Extract the [x, y] coordinate from the center of the cell holding the provided text.  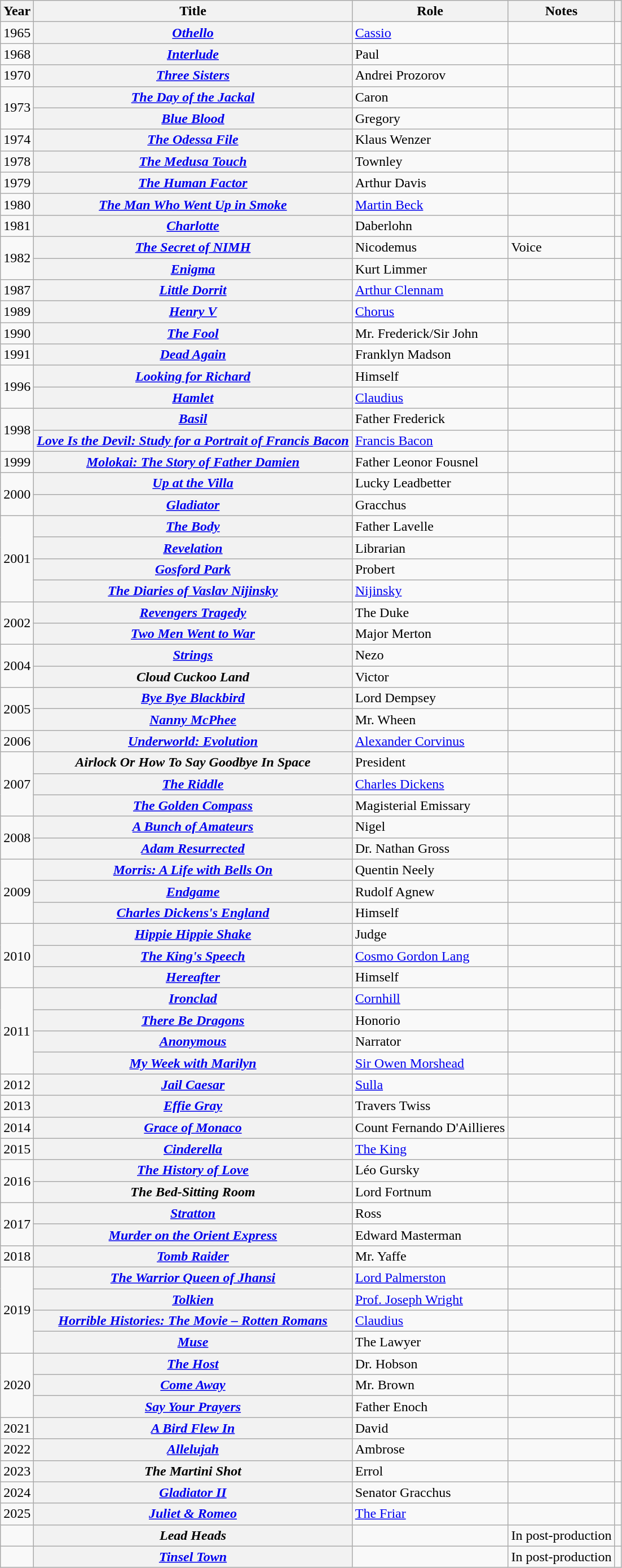
Muse [193, 1342]
1981 [17, 226]
Nanny McPhee [193, 720]
Say Your Prayers [193, 1407]
Rudolf Agnew [430, 891]
Lord Palmerston [430, 1278]
The Host [193, 1364]
David [430, 1428]
Mr. Brown [430, 1385]
Hippie Hippie Shake [193, 934]
The Body [193, 526]
Tomb Raider [193, 1256]
Cassio [430, 33]
2021 [17, 1428]
Mr. Yaffe [430, 1256]
Enigma [193, 269]
Paul [430, 54]
Dr. Hobson [430, 1364]
The Duke [430, 612]
2023 [17, 1471]
Molokai: The Story of Father Damien [193, 462]
Tinsel Town [193, 1557]
1978 [17, 161]
Gregory [430, 118]
Victor [430, 677]
Arthur Davis [430, 183]
Father Enoch [430, 1407]
Come Away [193, 1385]
Nicodemus [430, 247]
Townley [430, 161]
Morris: A Life with Bells On [193, 870]
The Day of the Jackal [193, 97]
Hereafter [193, 977]
The King's Speech [193, 956]
Caron [430, 97]
2001 [17, 558]
2004 [17, 666]
Little Dorrit [193, 290]
Dr. Nathan Gross [430, 848]
Three Sisters [193, 76]
Charles Dickens [430, 784]
Lord Dempsey [430, 698]
Lord Fortnum [430, 1192]
2017 [17, 1224]
Revelation [193, 548]
Allelujah [193, 1450]
Blue Blood [193, 118]
Underworld: Evolution [193, 741]
Juliet & Romeo [193, 1514]
Narrator [430, 1042]
Bye Bye Blackbird [193, 698]
The Human Factor [193, 183]
1982 [17, 258]
1990 [17, 333]
2007 [17, 784]
2009 [17, 891]
The Warrior Queen of Jhansi [193, 1278]
Charlotte [193, 226]
2016 [17, 1181]
Klaus Wenzer [430, 140]
2015 [17, 1149]
Revengers Tragedy [193, 612]
1974 [17, 140]
2019 [17, 1310]
Dead Again [193, 355]
The Fool [193, 333]
The King [430, 1149]
Othello [193, 33]
The Medusa Touch [193, 161]
2012 [17, 1085]
Cloud Cuckoo Land [193, 677]
2005 [17, 709]
President [430, 763]
Stratton [193, 1213]
2022 [17, 1450]
Nezo [430, 655]
A Bird Flew In [193, 1428]
Count Fernando D'Aillieres [430, 1127]
Airlock Or How To Say Goodbye In Space [193, 763]
Ironclad [193, 999]
My Week with Marilyn [193, 1063]
1973 [17, 108]
Role [430, 11]
Kurt Limmer [430, 269]
Francis Bacon [430, 441]
2014 [17, 1127]
1979 [17, 183]
Gladiator [193, 505]
Nijinsky [430, 591]
Sir Owen Morshead [430, 1063]
2011 [17, 1031]
Effie Gray [193, 1106]
Gosford Park [193, 569]
The Riddle [193, 784]
The Lawyer [430, 1342]
Mr. Frederick/Sir John [430, 333]
Magisterial Emissary [430, 805]
Gladiator II [193, 1492]
Two Men Went to War [193, 634]
1980 [17, 204]
Voice [562, 247]
Interlude [193, 54]
1998 [17, 430]
1970 [17, 76]
The Bed-Sitting Room [193, 1192]
Looking for Richard [193, 376]
Arthur Clennam [430, 290]
Up at the Villa [193, 483]
Cosmo Gordon Lang [430, 956]
Prof. Joseph Wright [430, 1299]
Ross [430, 1213]
Charles Dickens's England [193, 913]
2025 [17, 1514]
Murder on the Orient Express [193, 1235]
2002 [17, 623]
Travers Twiss [430, 1106]
Father Frederick [430, 419]
Ambrose [430, 1450]
Probert [430, 569]
Alexander Corvinus [430, 741]
2020 [17, 1385]
1989 [17, 312]
The Secret of NIMH [193, 247]
The Man Who Went Up in Smoke [193, 204]
Tolkien [193, 1299]
Edward Masterman [430, 1235]
Daberlohn [430, 226]
Major Merton [430, 634]
Horrible Histories: The Movie – Rotten Romans [193, 1321]
Father Lavelle [430, 526]
1991 [17, 355]
2013 [17, 1106]
Love Is the Devil: Study for a Portrait of Francis Bacon [193, 441]
2018 [17, 1256]
1965 [17, 33]
Mr. Wheen [430, 720]
Nigel [430, 827]
Cornhill [430, 999]
Martin Beck [430, 204]
The Martini Shot [193, 1471]
The Odessa File [193, 140]
2008 [17, 838]
Hamlet [193, 398]
There Be Dragons [193, 1020]
Adam Resurrected [193, 848]
Gracchus [430, 505]
The Diaries of Vaslav Nijinsky [193, 591]
Notes [562, 11]
2000 [17, 494]
Andrei Prozorov [430, 76]
2006 [17, 741]
1987 [17, 290]
Franklyn Madson [430, 355]
Librarian [430, 548]
Strings [193, 655]
2010 [17, 955]
Title [193, 11]
Year [17, 11]
Lucky Leadbetter [430, 483]
1968 [17, 54]
The Friar [430, 1514]
Léo Gursky [430, 1170]
Quentin Neely [430, 870]
Jail Caesar [193, 1085]
Grace of Monaco [193, 1127]
Judge [430, 934]
1996 [17, 387]
Anonymous [193, 1042]
The Golden Compass [193, 805]
Chorus [430, 312]
Cinderella [193, 1149]
Honorio [430, 1020]
A Bunch of Amateurs [193, 827]
The History of Love [193, 1170]
Endgame [193, 891]
Senator Gracchus [430, 1492]
Lead Heads [193, 1535]
Sulla [430, 1085]
2024 [17, 1492]
1999 [17, 462]
Henry V [193, 312]
Basil [193, 419]
Errol [430, 1471]
Father Leonor Fousnel [430, 462]
